Locate the cell with the specified text and output its (x, y) center coordinate. 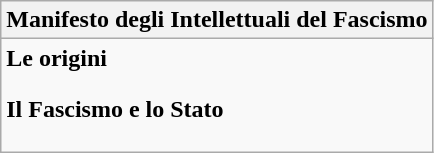
Manifesto degli Intellettuali del Fascismo (217, 20)
Le origini Il Fascismo e lo Stato (217, 96)
